Extract the [X, Y] coordinate from the center of the cell holding the provided text.  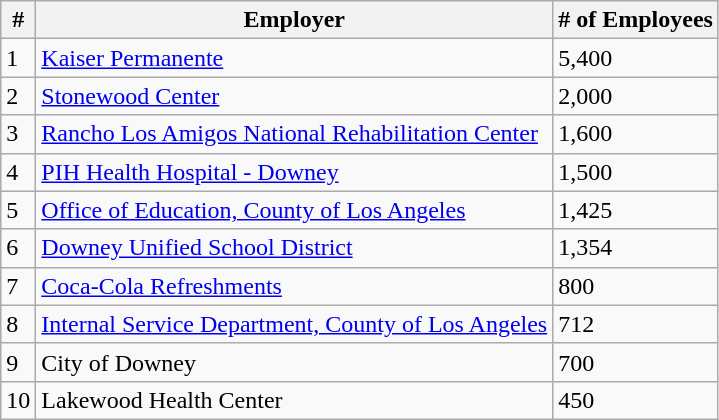
Internal Service Department, County of Los Angeles [294, 324]
Lakewood Health Center [294, 400]
7 [18, 286]
Kaiser Permanente [294, 58]
800 [636, 286]
1,354 [636, 248]
# [18, 20]
5 [18, 210]
Office of Education, County of Los Angeles [294, 210]
4 [18, 172]
1,500 [636, 172]
8 [18, 324]
Downey Unified School District [294, 248]
1 [18, 58]
# of Employees [636, 20]
1,600 [636, 134]
6 [18, 248]
9 [18, 362]
1,425 [636, 210]
712 [636, 324]
5,400 [636, 58]
700 [636, 362]
10 [18, 400]
2,000 [636, 96]
City of Downey [294, 362]
Rancho Los Amigos National Rehabilitation Center [294, 134]
Employer [294, 20]
450 [636, 400]
3 [18, 134]
2 [18, 96]
Stonewood Center [294, 96]
PIH Health Hospital - Downey [294, 172]
Coca-Cola Refreshments [294, 286]
